Pinpoint the cell where the given text exists, returning its [x, y] midpoint coordinate. 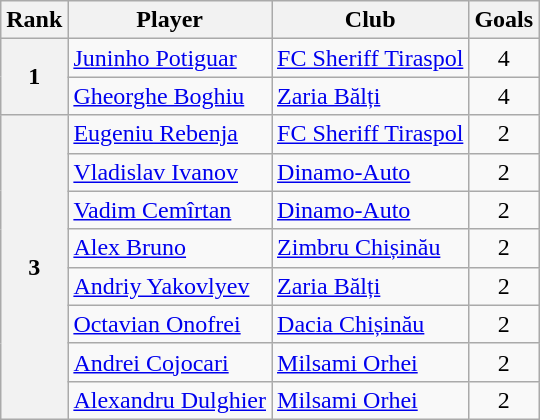
Andrei Cojocari [170, 362]
Rank [34, 20]
3 [34, 267]
Zimbru Chișinău [370, 248]
Vladislav Ivanov [170, 172]
Alexandru Dulghier [170, 400]
Vadim Cemîrtan [170, 210]
Gheorghe Boghiu [170, 96]
Andriy Yakovlyev [170, 286]
Eugeniu Rebenja [170, 134]
Octavian Onofrei [170, 324]
1 [34, 77]
Player [170, 20]
Goals [504, 20]
Alex Bruno [170, 248]
Club [370, 20]
Juninho Potiguar [170, 58]
Dacia Chișinău [370, 324]
